Pinpoint the cell where the given text exists, returning its [x, y] midpoint coordinate. 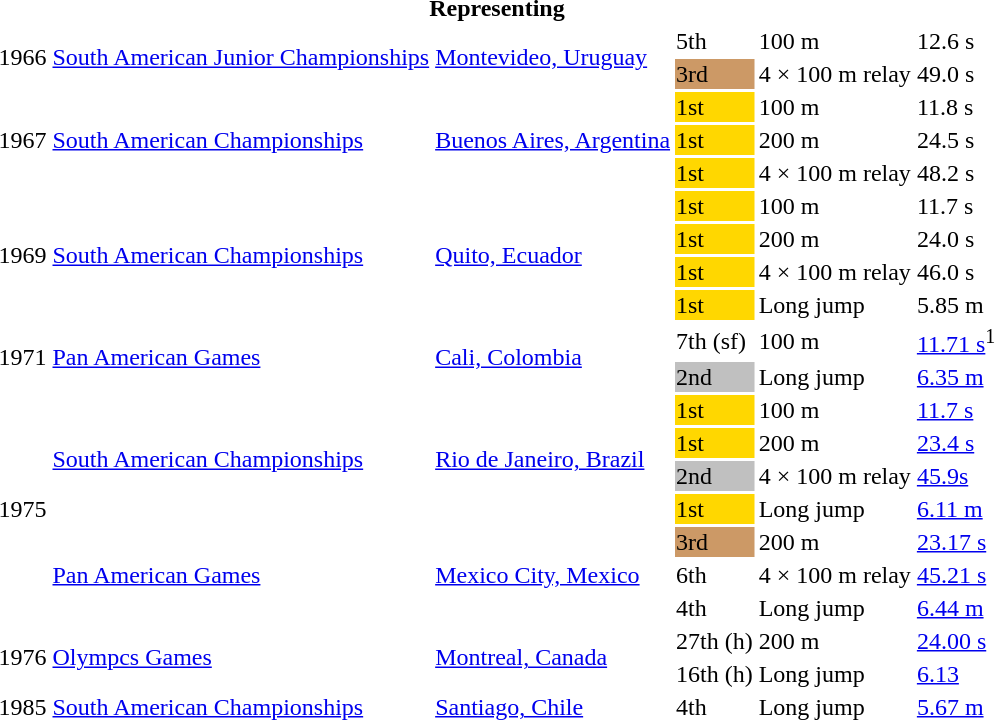
4th [715, 608]
Montevideo, Uruguay [553, 58]
5th [715, 41]
South American Junior Championships [241, 58]
Olympcs Games [241, 658]
6th [715, 575]
Mexico City, Mexico [553, 575]
7th (sf) [715, 341]
Buenos Aires, Argentina [553, 140]
Montreal, Canada [553, 658]
Rio de Janeiro, Brazil [553, 460]
16th (h) [715, 674]
Quito, Ecuador [553, 256]
27th (h) [715, 641]
Cali, Colombia [553, 358]
